Pinpoint the cell where the given text exists, returning its (x, y) midpoint coordinate. 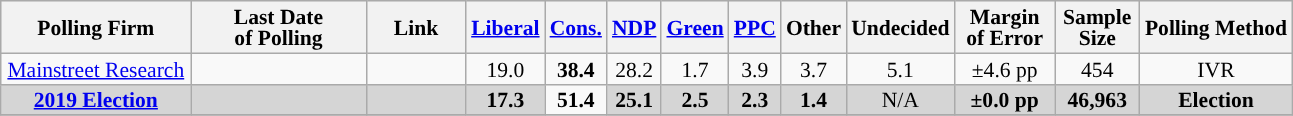
51.4 (576, 100)
Election (1216, 100)
46,963 (1098, 100)
Green (694, 27)
±4.6 pp (1005, 68)
2.3 (755, 100)
Last Dateof Polling (278, 27)
1.4 (814, 100)
25.1 (634, 100)
Polling Firm (96, 27)
2.5 (694, 100)
Liberal (505, 27)
Cons. (576, 27)
IVR (1216, 68)
Link (416, 27)
NDP (634, 27)
2019 Election (96, 100)
38.4 (576, 68)
17.3 (505, 100)
28.2 (634, 68)
1.7 (694, 68)
PPC (755, 27)
Other (814, 27)
3.9 (755, 68)
N/A (900, 100)
Undecided (900, 27)
454 (1098, 68)
Polling Method (1216, 27)
Mainstreet Research (96, 68)
SampleSize (1098, 27)
19.0 (505, 68)
5.1 (900, 68)
±0.0 pp (1005, 100)
Marginof Error (1005, 27)
3.7 (814, 68)
